Locate the cell with the specified text and output its (x, y) center coordinate. 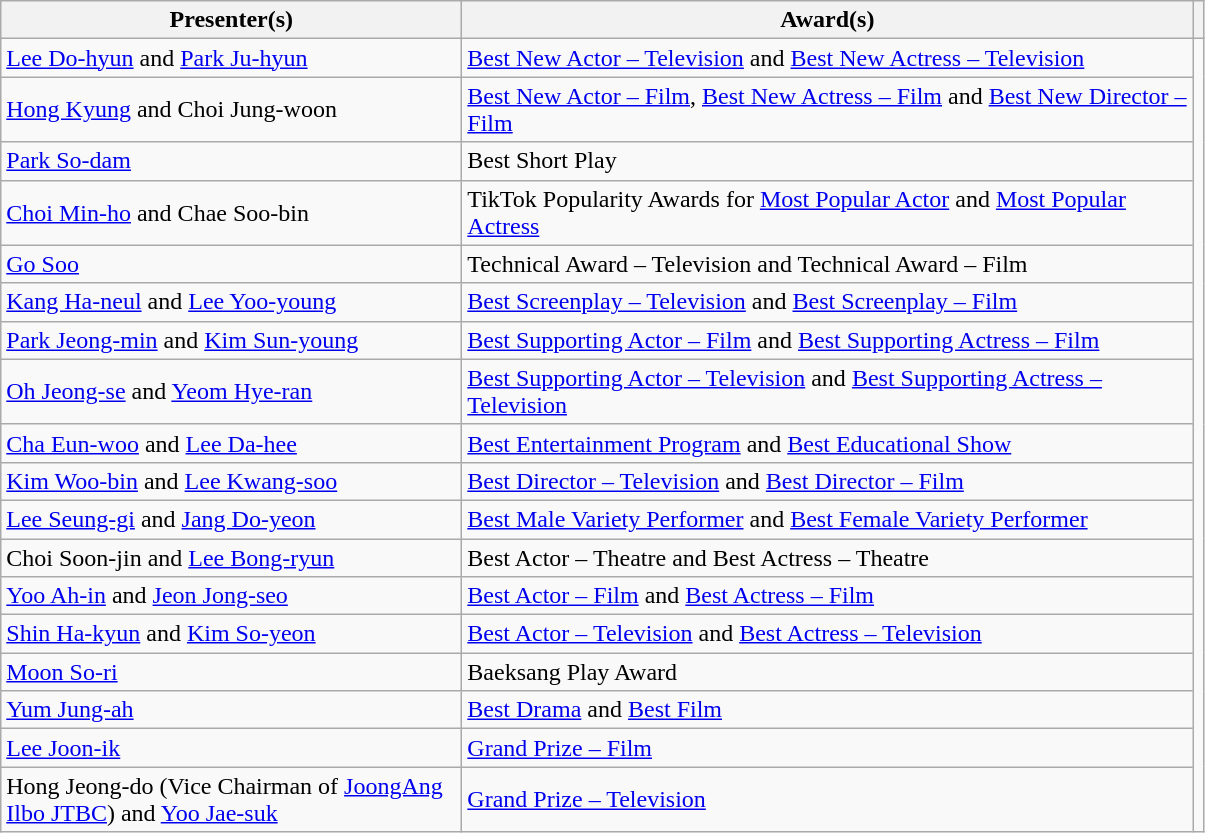
Cha Eun-woo and Lee Da-hee (232, 443)
Presenter(s) (232, 20)
Kang Ha-neul and Lee Yoo-young (232, 302)
Baeksang Play Award (828, 672)
Award(s) (828, 20)
Best Entertainment Program and Best Educational Show (828, 443)
Technical Award – Television and Technical Award – Film (828, 264)
Best Short Play (828, 161)
Best Actor – Film and Best Actress – Film (828, 596)
Best Male Variety Performer and Best Female Variety Performer (828, 519)
Lee Seung-gi and Jang Do-yeon (232, 519)
Moon So-ri (232, 672)
Best Supporting Actor – Television and Best Supporting Actress – Television (828, 392)
Best New Actor – Television and Best New Actress – Television (828, 58)
Choi Min-ho and Chae Soo-bin (232, 212)
Go Soo (232, 264)
Grand Prize – Television (828, 800)
Lee Joon-ik (232, 748)
Yum Jung-ah (232, 710)
Oh Jeong-se and Yeom Hye-ran (232, 392)
Best Actor – Theatre and Best Actress – Theatre (828, 557)
Best Director – Television and Best Director – Film (828, 481)
Park So-dam (232, 161)
Shin Ha-kyun and Kim So-yeon (232, 634)
Best New Actor – Film, Best New Actress – Film and Best New Director – Film (828, 110)
Lee Do-hyun and Park Ju-hyun (232, 58)
Yoo Ah-in and Jeon Jong-seo (232, 596)
Best Drama and Best Film (828, 710)
Best Screenplay – Television and Best Screenplay – Film (828, 302)
Best Actor – Television and Best Actress – Television (828, 634)
Grand Prize – Film (828, 748)
Hong Jeong-do (Vice Chairman of JoongAng Ilbo JTBC) and Yoo Jae-suk (232, 800)
Choi Soon-jin and Lee Bong-ryun (232, 557)
TikTok Popularity Awards for Most Popular Actor and Most Popular Actress (828, 212)
Kim Woo-bin and Lee Kwang-soo (232, 481)
Best Supporting Actor – Film and Best Supporting Actress – Film (828, 340)
Park Jeong-min and Kim Sun-young (232, 340)
Hong Kyung and Choi Jung-woon (232, 110)
